Search for the cell housing the specified text and yield its [X, Y] center coordinate. 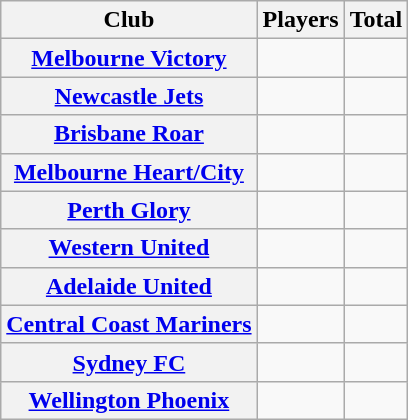
Brisbane Roar [129, 134]
Sydney FC [129, 362]
Players [300, 20]
Melbourne Heart/City [129, 172]
Wellington Phoenix [129, 400]
Perth Glory [129, 210]
Melbourne Victory [129, 58]
Central Coast Mariners [129, 324]
Western United [129, 248]
Total [376, 20]
Club [129, 20]
Newcastle Jets [129, 96]
Adelaide United [129, 286]
